Locate the cell with the specified text and output its (x, y) center coordinate. 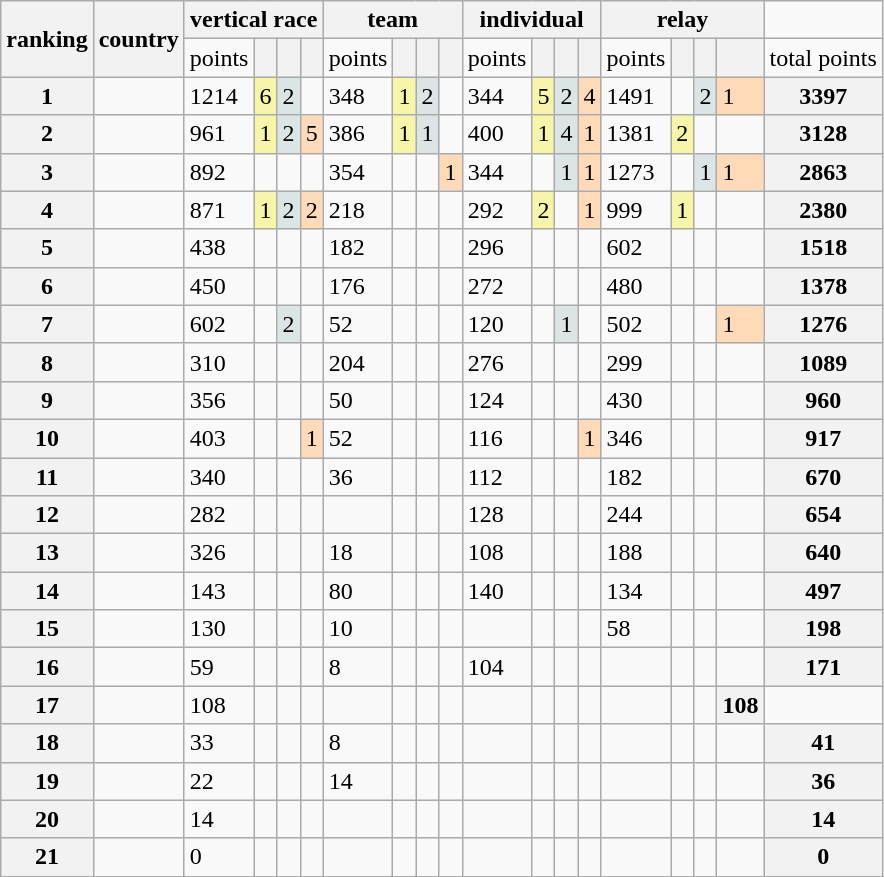
386 (358, 134)
3128 (823, 134)
15 (47, 629)
272 (497, 286)
346 (636, 438)
502 (636, 324)
11 (47, 477)
171 (823, 667)
999 (636, 210)
960 (823, 400)
1378 (823, 286)
3 (47, 172)
7 (47, 324)
80 (358, 591)
120 (497, 324)
19 (47, 781)
640 (823, 553)
356 (219, 400)
team (392, 20)
112 (497, 477)
218 (358, 210)
430 (636, 400)
relay (682, 20)
892 (219, 172)
116 (497, 438)
12 (47, 515)
country (138, 39)
20 (47, 819)
21 (47, 857)
50 (358, 400)
41 (823, 743)
348 (358, 96)
17 (47, 705)
143 (219, 591)
58 (636, 629)
670 (823, 477)
326 (219, 553)
1273 (636, 172)
276 (497, 362)
13 (47, 553)
961 (219, 134)
299 (636, 362)
130 (219, 629)
2380 (823, 210)
134 (636, 591)
450 (219, 286)
403 (219, 438)
296 (497, 248)
400 (497, 134)
654 (823, 515)
vertical race (254, 20)
176 (358, 286)
104 (497, 667)
1276 (823, 324)
497 (823, 591)
198 (823, 629)
59 (219, 667)
438 (219, 248)
354 (358, 172)
310 (219, 362)
244 (636, 515)
1518 (823, 248)
204 (358, 362)
3397 (823, 96)
16 (47, 667)
1089 (823, 362)
292 (497, 210)
33 (219, 743)
480 (636, 286)
1214 (219, 96)
1491 (636, 96)
140 (497, 591)
total points (823, 58)
individual (532, 20)
1381 (636, 134)
871 (219, 210)
ranking (47, 39)
340 (219, 477)
22 (219, 781)
124 (497, 400)
282 (219, 515)
2863 (823, 172)
917 (823, 438)
188 (636, 553)
9 (47, 400)
128 (497, 515)
